Locate the cell with the specified text and output its (X, Y) center coordinate. 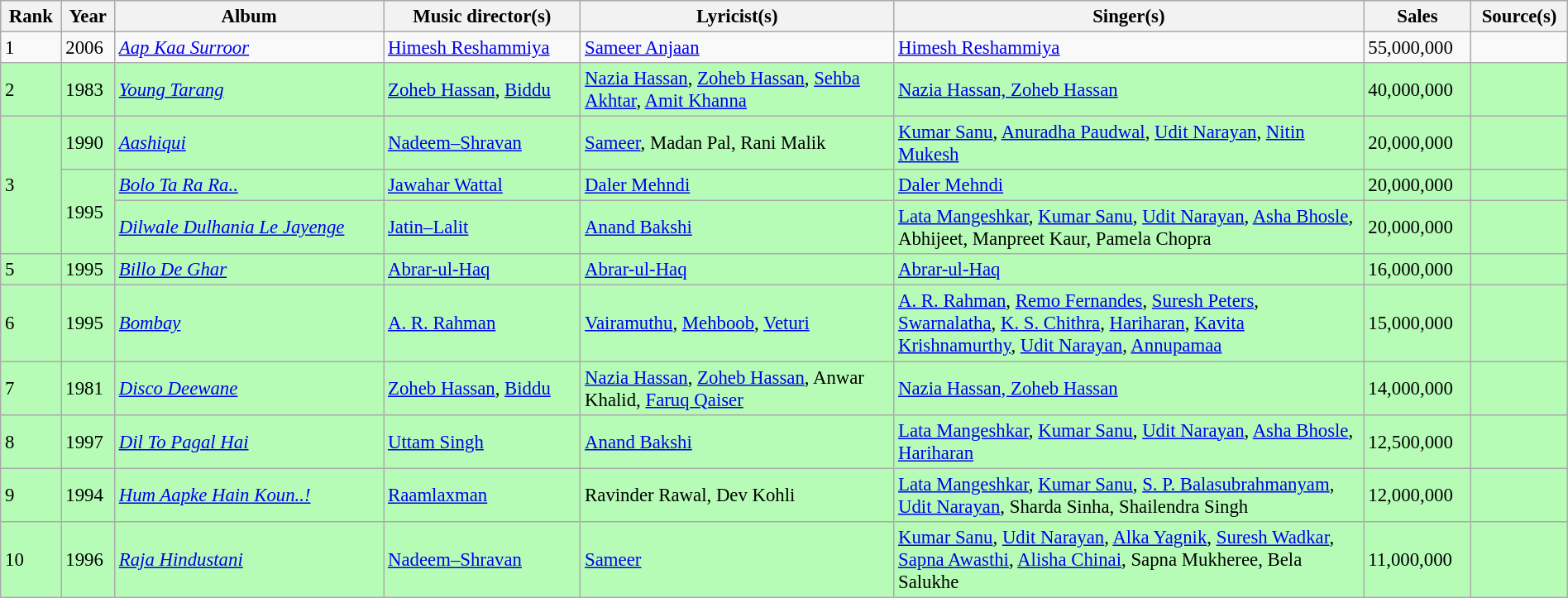
Dilwale Dulhania Le Jayenge (248, 228)
Source(s) (1519, 17)
Bolo Ta Ra Ra.. (248, 185)
6 (31, 323)
Year (88, 17)
14,000,000 (1417, 389)
5 (31, 270)
Disco Deewane (248, 389)
A. R. Rahman (482, 323)
Rank (31, 17)
Lata Mangeshkar, Kumar Sanu, Udit Narayan, Asha Bhosle, Abhijeet, Manpreet Kaur, Pamela Chopra (1129, 228)
Sameer, Madan Pal, Rani Malik (738, 144)
Sameer Anjaan (738, 48)
Vairamuthu, Mehboob, Veturi (738, 323)
Sales (1417, 17)
9 (31, 495)
Aap Kaa Surroor (248, 48)
Kumar Sanu, Udit Narayan, Alka Yagnik, Suresh Wadkar, Sapna Awasthi, Alisha Chinai, Sapna Mukheree, Bela Salukhe (1129, 559)
Bombay (248, 323)
Nazia Hassan, Zoheb Hassan, Sehba Akhtar, Amit Khanna (738, 89)
2006 (88, 48)
Raja Hindustani (248, 559)
8 (31, 442)
Sameer (738, 559)
Hum Aapke Hain Koun..! (248, 495)
1983 (88, 89)
Dil To Pagal Hai (248, 442)
Aashiqui (248, 144)
55,000,000 (1417, 48)
2 (31, 89)
10 (31, 559)
Lyricist(s) (738, 17)
Lata Mangeshkar, Kumar Sanu, S. P. Balasubrahmanyam, Udit Narayan, Sharda Sinha, Shailendra Singh (1129, 495)
1 (31, 48)
Music director(s) (482, 17)
3 (31, 185)
Album (248, 17)
15,000,000 (1417, 323)
Singer(s) (1129, 17)
Jatin–Lalit (482, 228)
7 (31, 389)
Billo De Ghar (248, 270)
1996 (88, 559)
Nazia Hassan, Zoheb Hassan, Anwar Khalid, Faruq Qaiser (738, 389)
40,000,000 (1417, 89)
Ravinder Rawal, Dev Kohli (738, 495)
Young Tarang (248, 89)
Kumar Sanu, Anuradha Paudwal, Udit Narayan, Nitin Mukesh (1129, 144)
1981 (88, 389)
A. R. Rahman, Remo Fernandes, Suresh Peters, Swarnalatha, K. S. Chithra, Hariharan, Kavita Krishnamurthy, Udit Narayan, Annupamaa (1129, 323)
Uttam Singh (482, 442)
16,000,000 (1417, 270)
1997 (88, 442)
Raamlaxman (482, 495)
Lata Mangeshkar, Kumar Sanu, Udit Narayan, Asha Bhosle, Hariharan (1129, 442)
1990 (88, 144)
12,500,000 (1417, 442)
1994 (88, 495)
12,000,000 (1417, 495)
11,000,000 (1417, 559)
Jawahar Wattal (482, 185)
